Return [X, Y] of the center of cell containing provided text 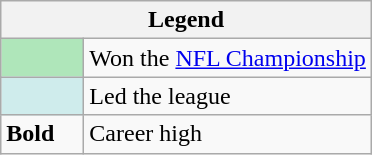
Legend [186, 20]
Bold [42, 134]
Led the league [228, 96]
Won the NFL Championship [228, 58]
Career high [228, 134]
